Find where the given text appears and provide that cell's center as (x, y) coordinate. 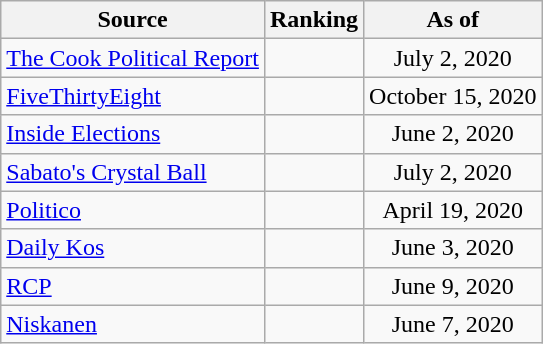
Ranking (314, 20)
RCP (133, 286)
Source (133, 20)
Daily Kos (133, 248)
Sabato's Crystal Ball (133, 172)
June 2, 2020 (453, 134)
Politico (133, 210)
April 19, 2020 (453, 210)
Inside Elections (133, 134)
As of (453, 20)
Niskanen (133, 324)
June 3, 2020 (453, 248)
The Cook Political Report (133, 58)
FiveThirtyEight (133, 96)
October 15, 2020 (453, 96)
June 7, 2020 (453, 324)
June 9, 2020 (453, 286)
